Output the (x, y) coordinate of the center of the cell containing the given text.  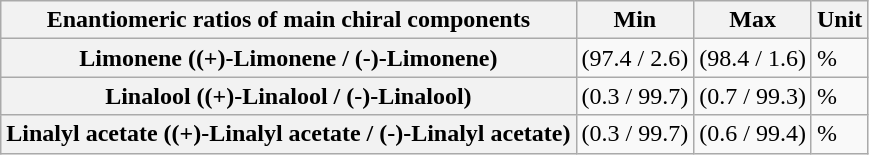
Enantiomeric ratios of main chiral components (288, 20)
(0.6 / 99.4) (753, 134)
(97.4 / 2.6) (635, 58)
(98.4 / 1.6) (753, 58)
Linalool ((+)-Linalool / (-)-Linalool) (288, 96)
(0.7 / 99.3) (753, 96)
Min (635, 20)
Linalyl acetate ((+)-Linalyl acetate / (-)-Linalyl acetate) (288, 134)
Limonene ((+)-Limonene / (-)-Limonene) (288, 58)
Unit (839, 20)
Max (753, 20)
